Output the [X, Y] coordinate of the center of the cell containing the given text.  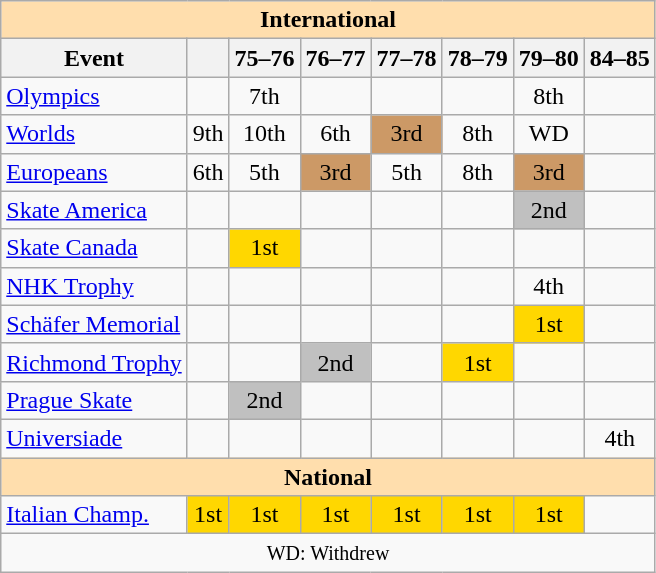
Italian Champ. [94, 515]
Worlds [94, 134]
Richmond Trophy [94, 362]
77–78 [406, 58]
Event [94, 58]
78–79 [478, 58]
7th [264, 96]
10th [264, 134]
Europeans [94, 172]
Skate America [94, 210]
NHK Trophy [94, 286]
9th [208, 134]
WD: Withdrew [328, 553]
Universiade [94, 438]
International [328, 20]
Prague Skate [94, 400]
WD [548, 134]
76–77 [336, 58]
75–76 [264, 58]
National [328, 477]
84–85 [620, 58]
Olympics [94, 96]
Skate Canada [94, 248]
79–80 [548, 58]
Schäfer Memorial [94, 324]
